Pinpoint the cell where the given text exists, returning its (X, Y) midpoint coordinate. 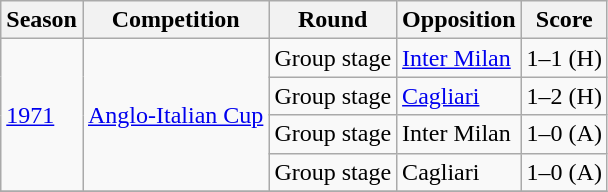
Competition (175, 20)
1971 (42, 115)
Opposition (459, 20)
Round (333, 20)
Season (42, 20)
Anglo-Italian Cup (175, 115)
1–1 (H) (564, 58)
1–2 (H) (564, 96)
Score (564, 20)
